Find where the given text appears and provide that cell's center as (x, y) coordinate. 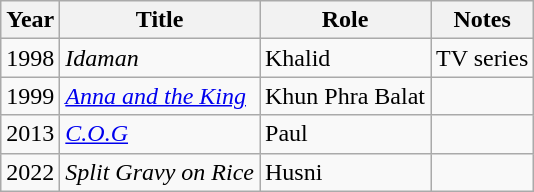
Notes (482, 20)
C.O.G (160, 134)
Year (30, 20)
Khalid (346, 58)
TV series (482, 58)
Split Gravy on Rice (160, 172)
Paul (346, 134)
2013 (30, 134)
2022 (30, 172)
Title (160, 20)
1998 (30, 58)
Idaman (160, 58)
1999 (30, 96)
Khun Phra Balat (346, 96)
Husni (346, 172)
Anna and the King (160, 96)
Role (346, 20)
